Output the (X, Y) coordinate of the center of the cell containing the given text.  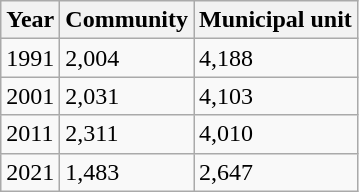
2001 (30, 96)
2,311 (127, 134)
4,188 (276, 58)
2021 (30, 172)
2,004 (127, 58)
1,483 (127, 172)
Municipal unit (276, 20)
4,010 (276, 134)
2,031 (127, 96)
1991 (30, 58)
4,103 (276, 96)
2,647 (276, 172)
2011 (30, 134)
Year (30, 20)
Community (127, 20)
